Return (X, Y) of the center of cell containing provided text 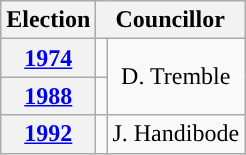
1992 (48, 134)
D. Tremble (176, 77)
J. Handibode (176, 134)
1974 (48, 58)
Councillor (170, 20)
1988 (48, 96)
Election (48, 20)
